Output the [x, y] coordinate of the center of the cell containing the given text.  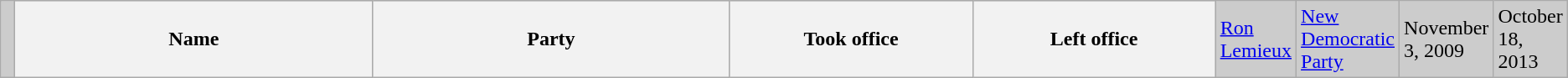
Name [194, 39]
Party [551, 39]
New Democratic Party [1349, 39]
Took office [851, 39]
Ron Lemieux [1256, 39]
Left office [1094, 39]
October 18, 2013 [1530, 39]
November 3, 2009 [1447, 39]
